Locate the cell with the specified text and output its [X, Y] center coordinate. 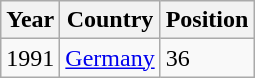
1991 [30, 58]
Germany [110, 58]
Country [110, 20]
Year [30, 20]
Position [207, 20]
36 [207, 58]
